Output the [X, Y] coordinate of the center of the cell containing the given text.  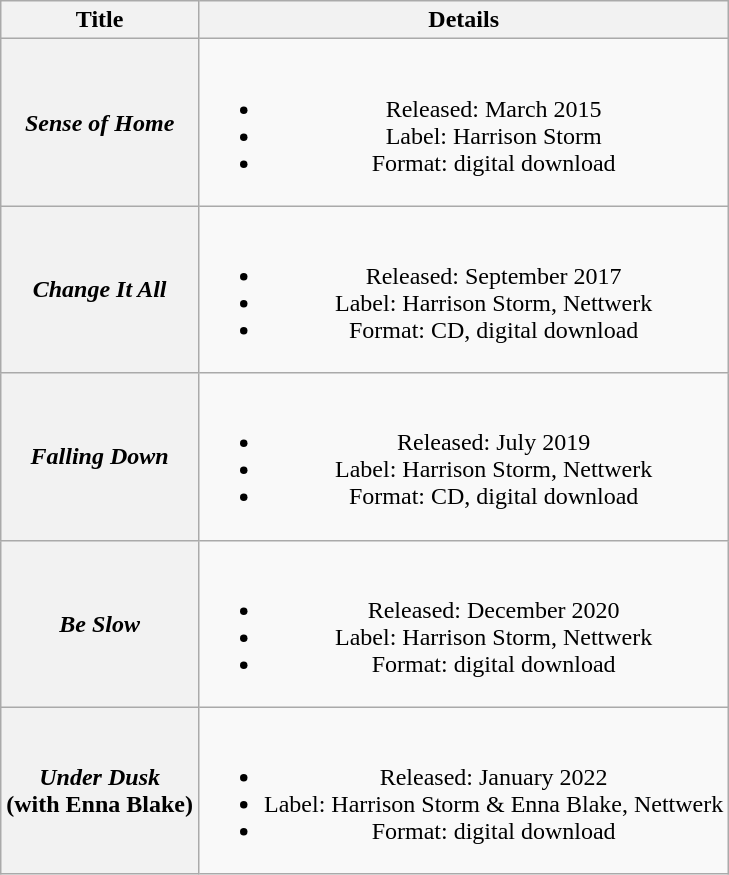
Released: July 2019Label: Harrison Storm, NettwerkFormat: CD, digital download [464, 456]
Title [100, 20]
Released: September 2017Label: Harrison Storm, NettwerkFormat: CD, digital download [464, 290]
Details [464, 20]
Be Slow [100, 624]
Sense of Home [100, 122]
Released: January 2022Label: Harrison Storm & Enna Blake, NettwerkFormat: digital download [464, 790]
Released: March 2015Label: Harrison StormFormat: digital download [464, 122]
Released: December 2020Label: Harrison Storm, NettwerkFormat: digital download [464, 624]
Change It All [100, 290]
Falling Down [100, 456]
Under Dusk (with Enna Blake) [100, 790]
